Determine the (X, Y) coordinate at the center of the cell enclosing the given text.  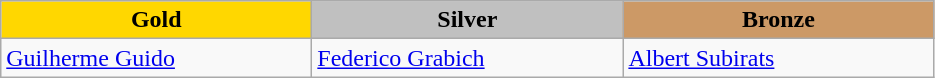
Albert Subirats (778, 58)
Guilherme Guido (156, 58)
Silver (468, 20)
Federico Grabich (468, 58)
Gold (156, 20)
Bronze (778, 20)
